Identify which cell holds the provided text, then report its [X, Y] central coordinate. 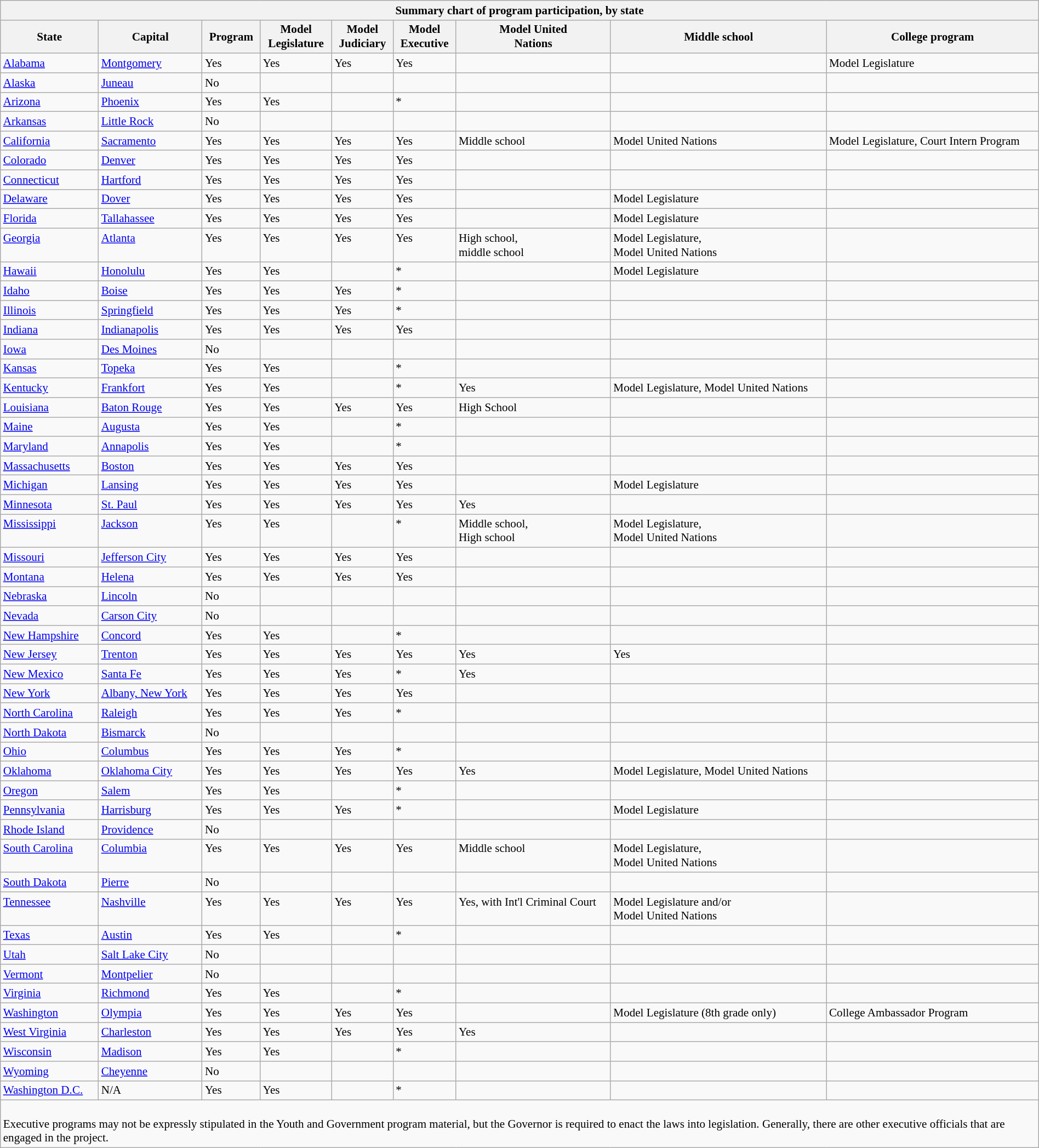
Jefferson City [150, 557]
South Dakota [49, 882]
Boston [150, 465]
Minnesota [49, 504]
Oklahoma City [150, 771]
St. Paul [150, 504]
Alabama [49, 62]
Des Moines [150, 349]
Kansas [49, 368]
Honolulu [150, 271]
ModelJudiciary [362, 36]
Idaho [49, 291]
Nashville [150, 909]
Ohio [49, 751]
Texas [49, 935]
California [49, 140]
Raleigh [150, 713]
Helena [150, 577]
Pennsylvania [49, 809]
Utah [49, 954]
Oregon [49, 791]
West Virginia [49, 1032]
Virginia [49, 993]
Santa Fe [150, 673]
Colorado [49, 160]
Lincoln [150, 596]
South Carolina [49, 855]
Connecticut [49, 180]
Richmond [150, 993]
ModelLegislature [296, 36]
New Hampshire [49, 635]
Indiana [49, 329]
Denver [150, 160]
State [49, 36]
Augusta [150, 427]
Maryland [49, 446]
Pierre [150, 882]
Maine [49, 427]
Oklahoma [49, 771]
Arkansas [49, 122]
ModelExecutive [424, 36]
Columbus [150, 751]
Montgomery [150, 62]
Cheyenne [150, 1071]
Model United Nations [718, 140]
Indianapolis [150, 329]
Nebraska [49, 596]
Tallahassee [150, 218]
Vermont [49, 974]
High school,middle school [533, 245]
Trenton [150, 655]
Rhode Island [49, 829]
Juneau [150, 82]
Massachusetts [49, 465]
New Mexico [49, 673]
Hawaii [49, 271]
Delaware [49, 198]
Tennessee [49, 909]
Washington [49, 1012]
Model UnitedNations [533, 36]
Michigan [49, 485]
Concord [150, 635]
Olympia [150, 1012]
Louisiana [49, 407]
Baton Rouge [150, 407]
N/A [150, 1090]
Yes, with Int'l Criminal Court [533, 909]
Wyoming [49, 1071]
Phoenix [150, 102]
Madison [150, 1052]
Providence [150, 829]
Little Rock [150, 122]
Kentucky [49, 388]
North Dakota [49, 732]
Georgia [49, 245]
Arizona [49, 102]
Carson City [150, 615]
Washington D.C. [49, 1090]
Columbia [150, 855]
Montpelier [150, 974]
Sacramento [150, 140]
New York [49, 693]
Iowa [49, 349]
Summary chart of program participation, by state [519, 10]
Boise [150, 291]
New Jersey [49, 655]
Mississippi [49, 531]
Capital [150, 36]
Albany, New York [150, 693]
North Carolina [49, 713]
College Ambassador Program [933, 1012]
Springfield [150, 310]
Jackson [150, 531]
Salem [150, 791]
Lansing [150, 485]
Alaska [49, 82]
Illinois [49, 310]
Montana [49, 577]
Harrisburg [150, 809]
Bismarck [150, 732]
Dover [150, 198]
Hartford [150, 180]
Austin [150, 935]
High School [533, 407]
Topeka [150, 368]
Middle school,High school [533, 531]
Model Legislature, Court Intern Program [933, 140]
Frankfort [150, 388]
Wisconsin [49, 1052]
Nevada [49, 615]
Model Legislature and/orModel United Nations [718, 909]
Salt Lake City [150, 954]
Charleston [150, 1032]
Program [231, 36]
College program [933, 36]
Florida [49, 218]
Missouri [49, 557]
Annapolis [150, 446]
Atlanta [150, 245]
Model Legislature (8th grade only) [718, 1012]
